Capture the cell that displays the provided text and extract its [X, Y] central coordinate. 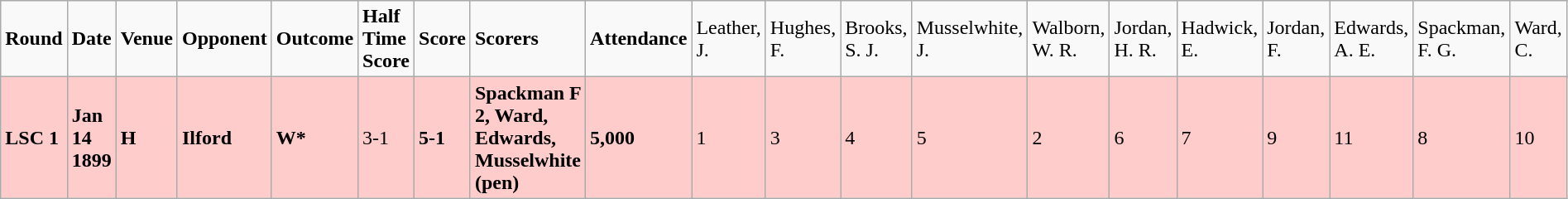
Spackman F 2, Ward, Edwards, Musselwhite (pen) [528, 138]
Spackman, F. G. [1461, 39]
Round [34, 39]
5-1 [443, 138]
Walborn, W. R. [1069, 39]
LSC 1 [34, 138]
3-1 [386, 138]
H [146, 138]
Ilford [224, 138]
Outcome [314, 39]
Hughes, F. [803, 39]
11 [1372, 138]
8 [1461, 138]
5 [970, 138]
Jan 14 1899 [91, 138]
Jordan, H. R. [1144, 39]
7 [1220, 138]
Half Time Score [386, 39]
Musselwhite, J. [970, 39]
Brooks, S. J. [876, 39]
Jordan, F. [1296, 39]
Hadwick, E. [1220, 39]
5,000 [639, 138]
Leather, J. [728, 39]
Scorers [528, 39]
W* [314, 138]
Attendance [639, 39]
6 [1144, 138]
4 [876, 138]
Opponent [224, 39]
Ward, C. [1538, 39]
3 [803, 138]
10 [1538, 138]
1 [728, 138]
Date [91, 39]
9 [1296, 138]
Venue [146, 39]
Score [443, 39]
Edwards, A. E. [1372, 39]
2 [1069, 138]
